Extract the [x, y] coordinate from the center of the cell holding the provided text.  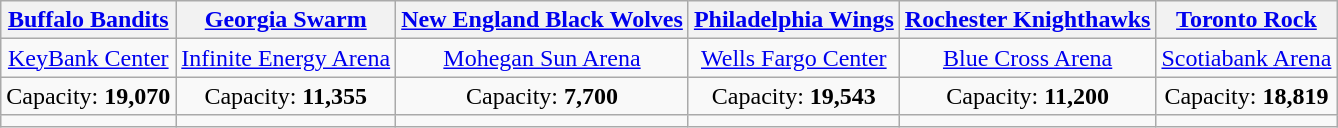
KeyBank Center [88, 58]
Capacity: 7,700 [542, 96]
Toronto Rock [1246, 20]
Wells Fargo Center [794, 58]
Infinite Energy Arena [286, 58]
Capacity: 11,355 [286, 96]
Rochester Knighthawks [1028, 20]
Capacity: 11,200 [1028, 96]
New England Black Wolves [542, 20]
Capacity: 19,070 [88, 96]
Buffalo Bandits [88, 20]
Georgia Swarm [286, 20]
Philadelphia Wings [794, 20]
Mohegan Sun Arena [542, 58]
Capacity: 18,819 [1246, 96]
Scotiabank Arena [1246, 58]
Blue Cross Arena [1028, 58]
Capacity: 19,543 [794, 96]
